Find where the given text appears and provide that cell's center as [x, y] coordinate. 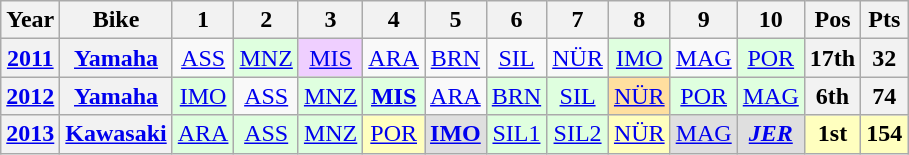
74 [884, 96]
Year [30, 20]
9 [704, 20]
2011 [30, 58]
6th [832, 96]
17th [832, 58]
4 [394, 20]
Kawasaki [116, 134]
8 [639, 20]
6 [516, 20]
1st [832, 134]
SIL1 [516, 134]
2013 [30, 134]
10 [770, 20]
2 [266, 20]
3 [330, 20]
5 [456, 20]
154 [884, 134]
32 [884, 58]
Bike [116, 20]
1 [203, 20]
Pts [884, 20]
SIL2 [578, 134]
2012 [30, 96]
JER [770, 134]
7 [578, 20]
Pos [832, 20]
